Determine the (x, y) coordinate at the center of the cell enclosing the given text.  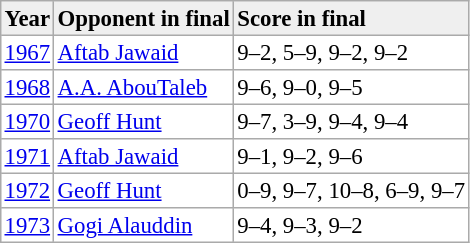
1968 (28, 87)
Opponent in final (144, 18)
1970 (28, 121)
9–1, 9–2, 9–6 (352, 156)
1967 (28, 52)
Score in final (352, 18)
9–2, 5–9, 9–2, 9–2 (352, 52)
Year (28, 18)
Gogi Alauddin (144, 225)
9–7, 3–9, 9–4, 9–4 (352, 121)
9–6, 9–0, 9–5 (352, 87)
1972 (28, 190)
0–9, 9–7, 10–8, 6–9, 9–7 (352, 190)
9–4, 9–3, 9–2 (352, 225)
1973 (28, 225)
A.A. AbouTaleb (144, 87)
1971 (28, 156)
